Locate the cell with the specified text and output its [x, y] center coordinate. 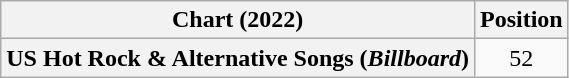
Chart (2022) [238, 20]
US Hot Rock & Alternative Songs (Billboard) [238, 58]
Position [521, 20]
52 [521, 58]
